Capture the cell that displays the provided text and extract its [x, y] central coordinate. 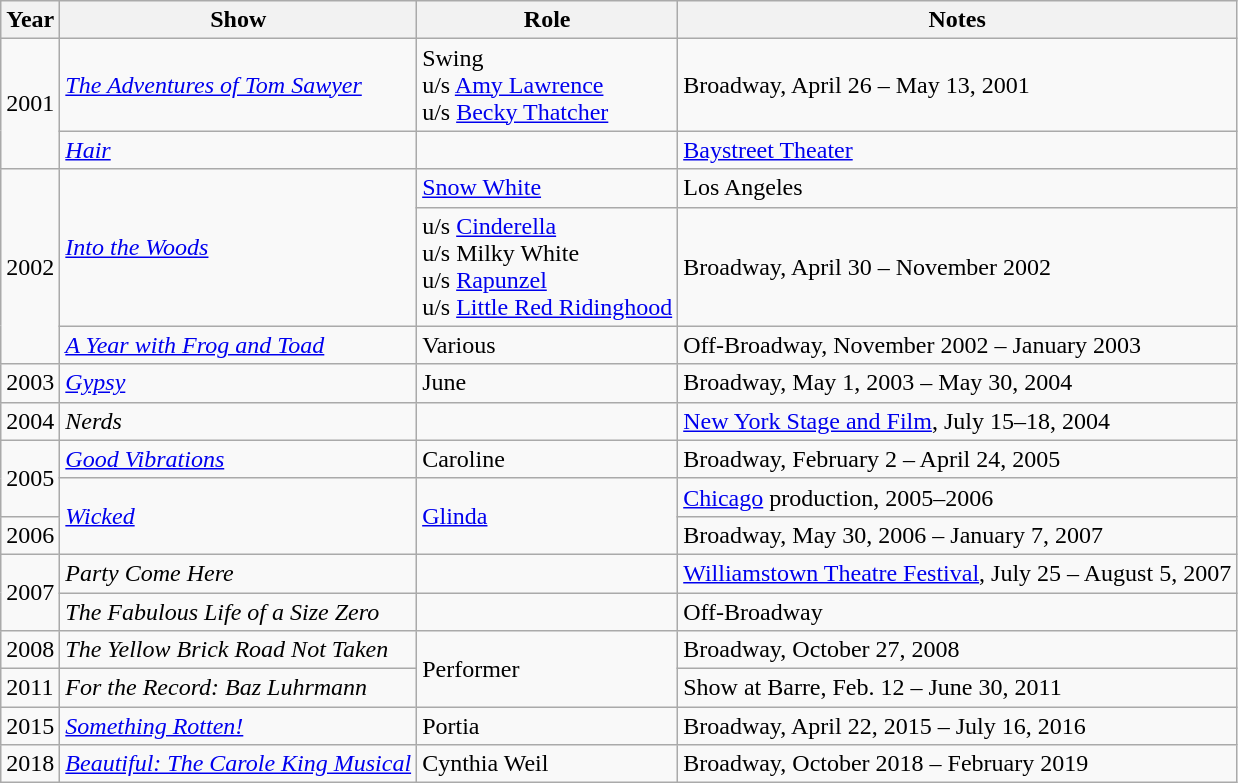
Broadway, April 22, 2015 – July 16, 2016 [958, 726]
2007 [30, 592]
Broadway, October 27, 2008 [958, 650]
Broadway, April 26 – May 13, 2001 [958, 85]
u/s Cinderellau/s Milky Whiteu/s Rapunzelu/s Little Red Ridinghood [548, 266]
Swingu/s Amy Lawrenceu/s Becky Thatcher [548, 85]
Williamstown Theatre Festival, July 25 – August 5, 2007 [958, 573]
Something Rotten! [238, 726]
Caroline [548, 459]
Into the Woods [238, 248]
2015 [30, 726]
Various [548, 345]
2006 [30, 535]
Cynthia Weil [548, 764]
Broadway, October 2018 – February 2019 [958, 764]
2011 [30, 688]
Year [30, 20]
Broadway, February 2 – April 24, 2005 [958, 459]
Snow White [548, 188]
Glinda [548, 516]
Performer [548, 669]
Hair [238, 150]
Show [238, 20]
A Year with Frog and Toad [238, 345]
Wicked [238, 516]
New York Stage and Film, July 15–18, 2004 [958, 421]
Nerds [238, 421]
Broadway, May 1, 2003 – May 30, 2004 [958, 383]
2004 [30, 421]
For the Record: Baz Luhrmann [238, 688]
Chicago production, 2005–2006 [958, 497]
Show at Barre, Feb. 12 – June 30, 2011 [958, 688]
The Yellow Brick Road Not Taken [238, 650]
Los Angeles [958, 188]
Party Come Here [238, 573]
2002 [30, 266]
2001 [30, 104]
Notes [958, 20]
Baystreet Theater [958, 150]
Off-Broadway, November 2002 – January 2003 [958, 345]
Off-Broadway [958, 611]
The Fabulous Life of a Size Zero [238, 611]
June [548, 383]
2003 [30, 383]
The Adventures of Tom Sawyer [238, 85]
2008 [30, 650]
2018 [30, 764]
Beautiful: The Carole King Musical [238, 764]
Good Vibrations [238, 459]
Role [548, 20]
2005 [30, 478]
Gypsy [238, 383]
Broadway, April 30 – November 2002 [958, 266]
Broadway, May 30, 2006 – January 7, 2007 [958, 535]
Portia [548, 726]
